Extract the [X, Y] coordinate from the center of the cell holding the provided text.  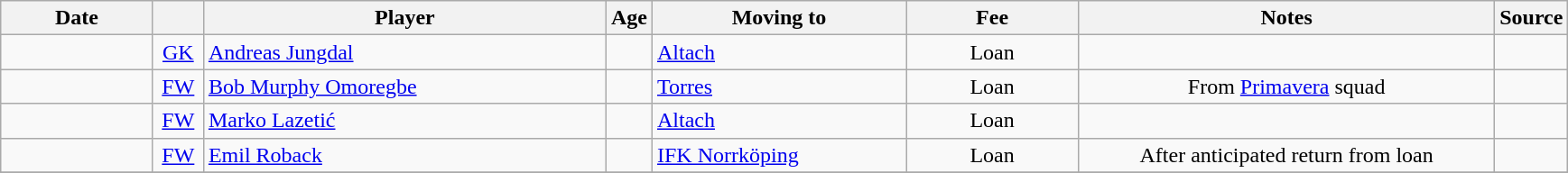
Bob Murphy Omoregbe [404, 86]
Marko Lazetić [404, 121]
Age [628, 18]
GK [178, 52]
IFK Norrköping [778, 155]
Date [78, 18]
After anticipated return from loan [1287, 155]
Moving to [778, 18]
From Primavera squad [1287, 86]
Andreas Jungdal [404, 52]
Torres [778, 86]
Source [1531, 18]
Emil Roback [404, 155]
Notes [1287, 18]
Fee [993, 18]
Player [404, 18]
